Provide the [x, y] coordinate of the cell's center where the given text is located.  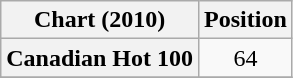
Chart (2010) [100, 20]
64 [246, 58]
Canadian Hot 100 [100, 58]
Position [246, 20]
